Output the (X, Y) coordinate of the center of the cell containing the given text.  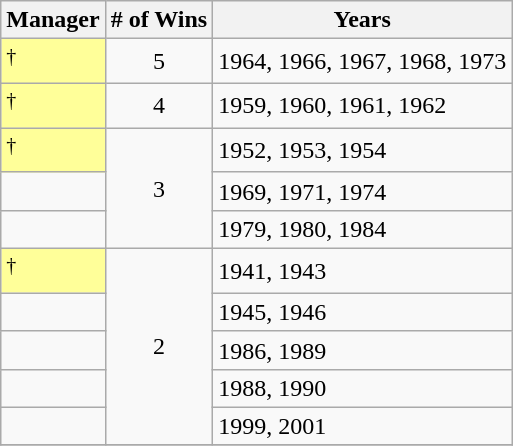
1952, 1953, 1954 (362, 150)
Manager (53, 20)
# of Wins (159, 20)
1999, 2001 (362, 426)
Years (362, 20)
5 (159, 62)
4 (159, 106)
1964, 1966, 1967, 1968, 1973 (362, 62)
3 (159, 188)
1979, 1980, 1984 (362, 230)
1969, 1971, 1974 (362, 191)
1988, 1990 (362, 388)
1941, 1943 (362, 272)
2 (159, 348)
1959, 1960, 1961, 1962 (362, 106)
1986, 1989 (362, 350)
1945, 1946 (362, 312)
